Pinpoint the cell where the given text exists, returning its (x, y) midpoint coordinate. 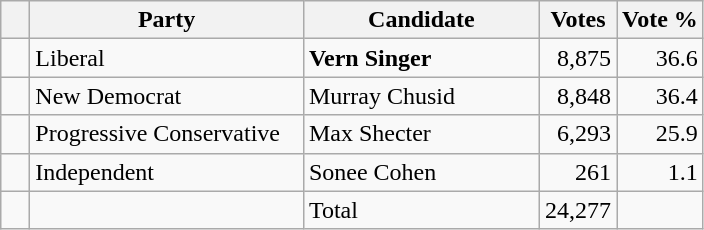
Liberal (167, 58)
Max Shecter (421, 134)
Party (167, 20)
8,848 (578, 96)
Candidate (421, 20)
Independent (167, 172)
36.4 (660, 96)
Murray Chusid (421, 96)
6,293 (578, 134)
Votes (578, 20)
25.9 (660, 134)
24,277 (578, 210)
Progressive Conservative (167, 134)
Vote % (660, 20)
Vern Singer (421, 58)
1.1 (660, 172)
Sonee Cohen (421, 172)
261 (578, 172)
Total (421, 210)
8,875 (578, 58)
New Democrat (167, 96)
36.6 (660, 58)
